Determine the [x, y] coordinate at the center of the cell enclosing the given text.  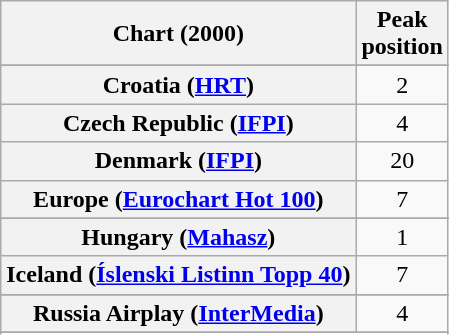
Russia Airplay (InterMedia) [178, 313]
Europe (Eurochart Hot 100) [178, 199]
2 [402, 85]
Croatia (HRT) [178, 85]
Hungary (Mahasz) [178, 237]
Denmark (IFPI) [178, 161]
Peakposition [402, 34]
Iceland (Íslenski Listinn Topp 40) [178, 275]
20 [402, 161]
Czech Republic (IFPI) [178, 123]
Chart (2000) [178, 34]
1 [402, 237]
